Detect which cell encompasses the target text, then output its [x, y] center coordinate. 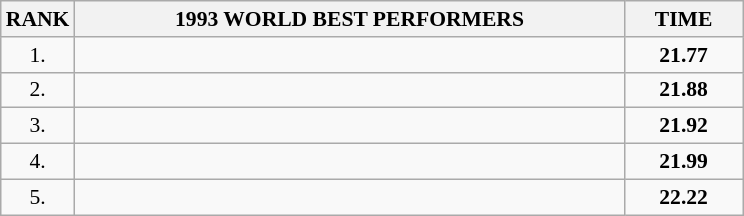
21.99 [684, 162]
RANK [38, 19]
2. [38, 90]
4. [38, 162]
5. [38, 197]
22.22 [684, 197]
21.77 [684, 55]
TIME [684, 19]
21.88 [684, 90]
21.92 [684, 126]
3. [38, 126]
1993 WORLD BEST PERFORMERS [349, 19]
1. [38, 55]
